Locate the cell with the specified text and output its (X, Y) center coordinate. 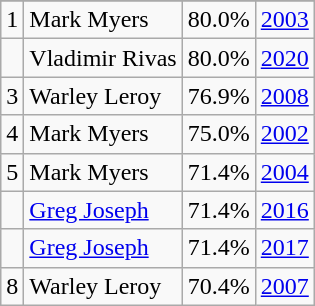
75.0% (218, 134)
2003 (284, 20)
2008 (284, 96)
2017 (284, 248)
2004 (284, 172)
4 (12, 134)
2002 (284, 134)
2007 (284, 286)
2016 (284, 210)
70.4% (218, 286)
Vladimir Rivas (103, 58)
8 (12, 286)
3 (12, 96)
2020 (284, 58)
1 (12, 20)
5 (12, 172)
76.9% (218, 96)
